Capture the cell that displays the provided text and extract its (X, Y) central coordinate. 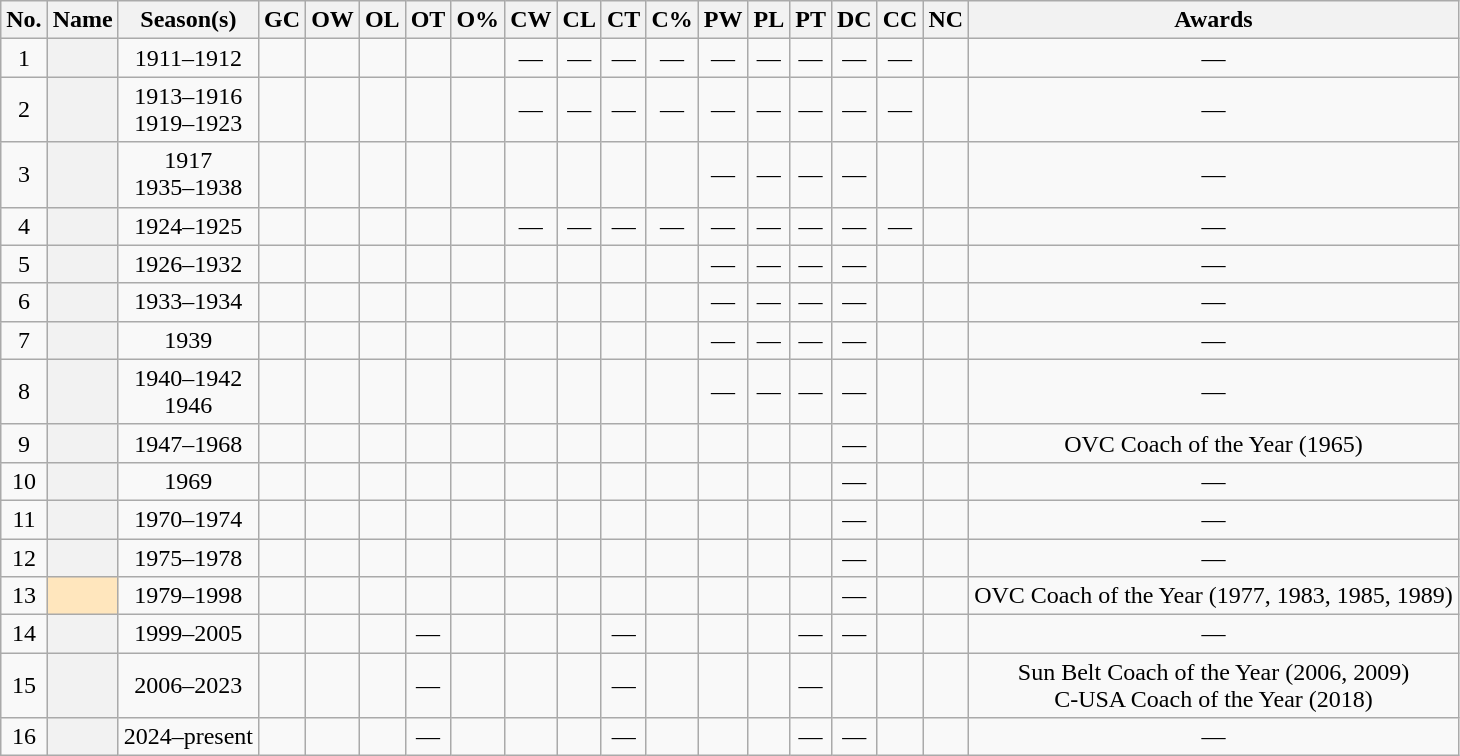
OW (333, 20)
1924–1925 (188, 226)
16 (24, 737)
1940–19421946 (188, 392)
1979–1998 (188, 596)
11 (24, 519)
1969 (188, 481)
2 (24, 110)
6 (24, 302)
5 (24, 264)
No. (24, 20)
7 (24, 340)
1926–1932 (188, 264)
DC (854, 20)
1933–1934 (188, 302)
1999–2005 (188, 634)
8 (24, 392)
PL (769, 20)
1913–19161919–1923 (188, 110)
Sun Belt Coach of the Year (2006, 2009)C-USA Coach of the Year (2018) (1214, 686)
14 (24, 634)
15 (24, 686)
1975–1978 (188, 557)
OVC Coach of the Year (1977, 1983, 1985, 1989) (1214, 596)
1 (24, 58)
1911–1912 (188, 58)
O% (478, 20)
1970–1974 (188, 519)
OL (382, 20)
CW (531, 20)
10 (24, 481)
NC (946, 20)
OVC Coach of the Year (1965) (1214, 443)
CC (900, 20)
PW (723, 20)
Name (82, 20)
9 (24, 443)
GC (282, 20)
CT (623, 20)
4 (24, 226)
3 (24, 174)
19171935–1938 (188, 174)
1947–1968 (188, 443)
PT (811, 20)
2006–2023 (188, 686)
12 (24, 557)
OT (428, 20)
C% (672, 20)
13 (24, 596)
CL (579, 20)
Awards (1214, 20)
2024–present (188, 737)
Season(s) (188, 20)
1939 (188, 340)
